Output the (x, y) coordinate of the center of the cell containing the given text.  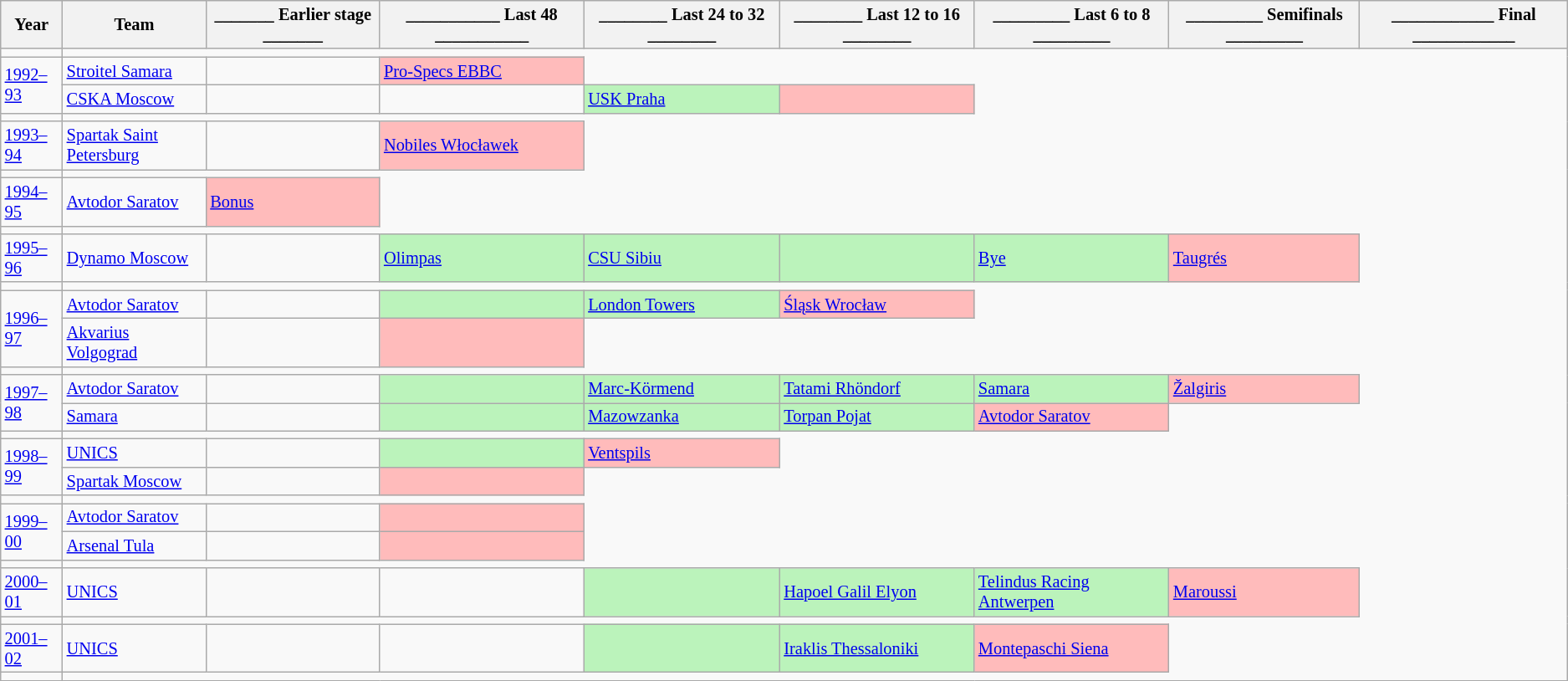
1997–98 (32, 403)
Iraklis Thessaloniki (876, 648)
Bonus (293, 202)
1995–96 (32, 258)
Śląsk Wrocław (876, 305)
1992–93 (32, 85)
1994–95 (32, 202)
Year (32, 24)
________ Last 24 to 32 ________ (682, 24)
Team (135, 24)
Bye (1072, 258)
Torpan Pojat (876, 417)
_________ Semifinals _________ (1264, 24)
Maroussi (1264, 591)
2000–01 (32, 591)
Akvarius Volgograd (135, 342)
Spartak Saint Petersburg (135, 146)
Taugrés (1264, 258)
Tatami Rhöndorf (876, 389)
Marc-Körmend (682, 389)
Olimpas (482, 258)
Žalgiris (1264, 389)
1993–94 (32, 146)
1996–97 (32, 328)
Hapoel Galil Elyon (876, 591)
Stroitel Samara (135, 71)
Dynamo Moscow (135, 258)
CSU Sibiu (682, 258)
1999–00 (32, 530)
_________ Last 6 to 8 _________ (1072, 24)
Montepaschi Siena (1072, 648)
Mazowzanka (682, 417)
________ Last 12 to 16 ________ (876, 24)
CSKA Moscow (135, 99)
Spartak Moscow (135, 481)
USK Praha (682, 99)
___________ Last 48 ___________ (482, 24)
London Towers (682, 305)
Arsenal Tula (135, 545)
Ventspils (682, 453)
2001–02 (32, 648)
Nobiles Włocławek (482, 146)
Telindus Racing Antwerpen (1072, 591)
Pro-Specs EBBC (482, 71)
1998–99 (32, 467)
____________ Final ____________ (1463, 24)
_______ Earlier stage _______ (293, 24)
